Identify which cell holds the provided text, then report its [x, y] central coordinate. 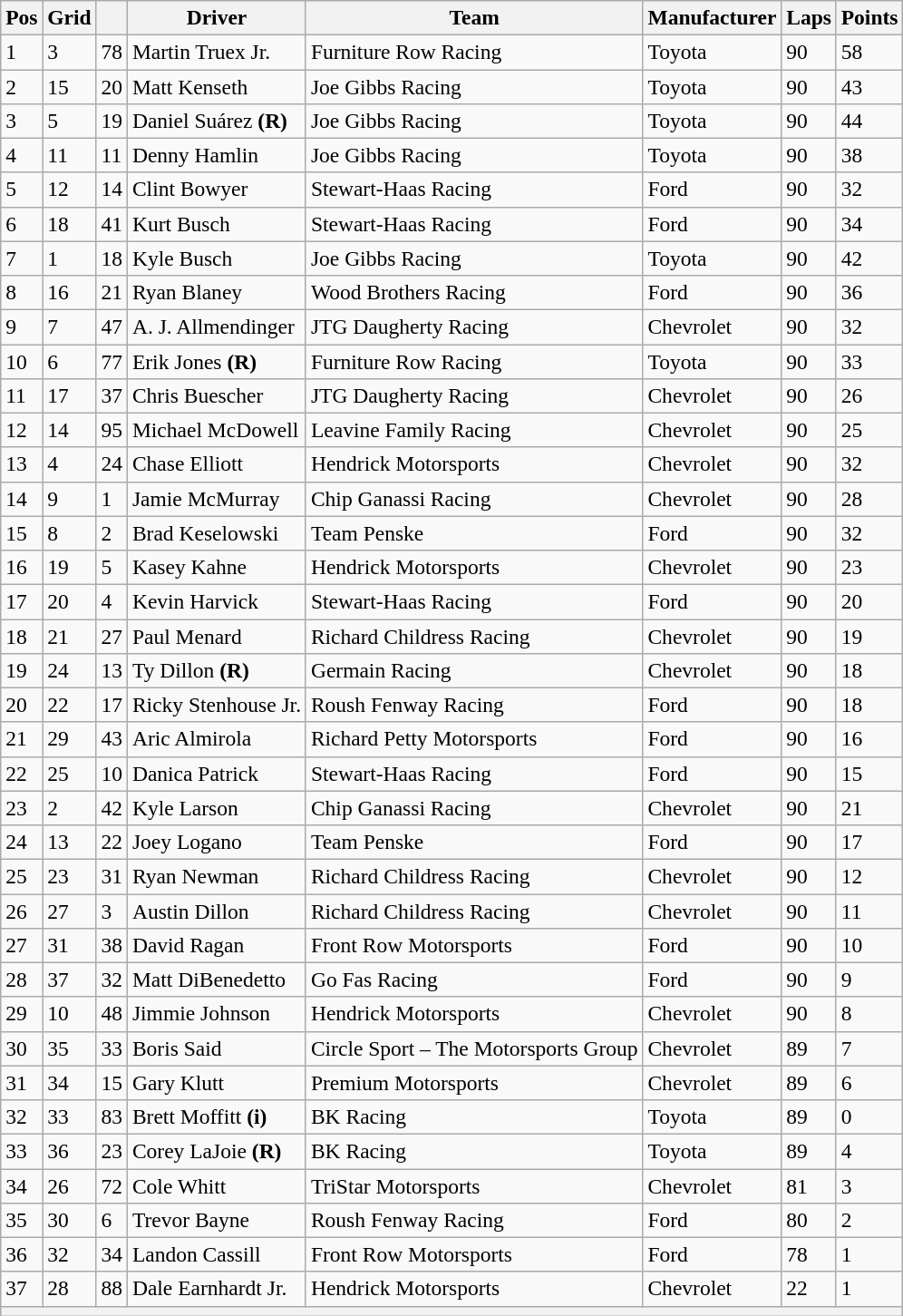
Kevin Harvick [216, 601]
Joey Logano [216, 842]
Ryan Newman [216, 876]
Austin Dillon [216, 911]
Aric Almirola [216, 739]
83 [112, 1116]
Laps [809, 17]
Ryan Blaney [216, 292]
Germain Racing [474, 670]
Points [869, 17]
Driver [216, 17]
88 [112, 1289]
Danica Patrick [216, 774]
Pos [22, 17]
41 [112, 224]
77 [112, 361]
Kyle Busch [216, 258]
Brad Keselowski [216, 533]
Gary Klutt [216, 1083]
Manufacturer [713, 17]
Clint Bowyer [216, 190]
Daniel Suárez (R) [216, 121]
Kurt Busch [216, 224]
Jimmie Johnson [216, 1014]
Martin Truex Jr. [216, 52]
Michael McDowell [216, 430]
Erik Jones (R) [216, 361]
Cole Whitt [216, 1185]
72 [112, 1185]
81 [809, 1185]
44 [869, 121]
Jamie McMurray [216, 499]
Wood Brothers Racing [474, 292]
Matt DiBenedetto [216, 980]
Ty Dillon (R) [216, 670]
Grid [69, 17]
Dale Earnhardt Jr. [216, 1289]
95 [112, 430]
Chase Elliott [216, 464]
Kyle Larson [216, 808]
Boris Said [216, 1048]
Trevor Bayne [216, 1220]
Circle Sport – The Motorsports Group [474, 1048]
Matt Kenseth [216, 86]
A. J. Allmendinger [216, 327]
58 [869, 52]
Denny Hamlin [216, 155]
Leavine Family Racing [474, 430]
Team [474, 17]
Go Fas Racing [474, 980]
47 [112, 327]
0 [869, 1116]
Chris Buescher [216, 395]
TriStar Motorsports [474, 1185]
80 [809, 1220]
David Ragan [216, 945]
Kasey Kahne [216, 567]
Ricky Stenhouse Jr. [216, 705]
Brett Moffitt (i) [216, 1116]
Landon Cassill [216, 1254]
Premium Motorsports [474, 1083]
Paul Menard [216, 636]
Richard Petty Motorsports [474, 739]
Corey LaJoie (R) [216, 1151]
48 [112, 1014]
